Extract the (X, Y) coordinate from the center of the cell holding the provided text.  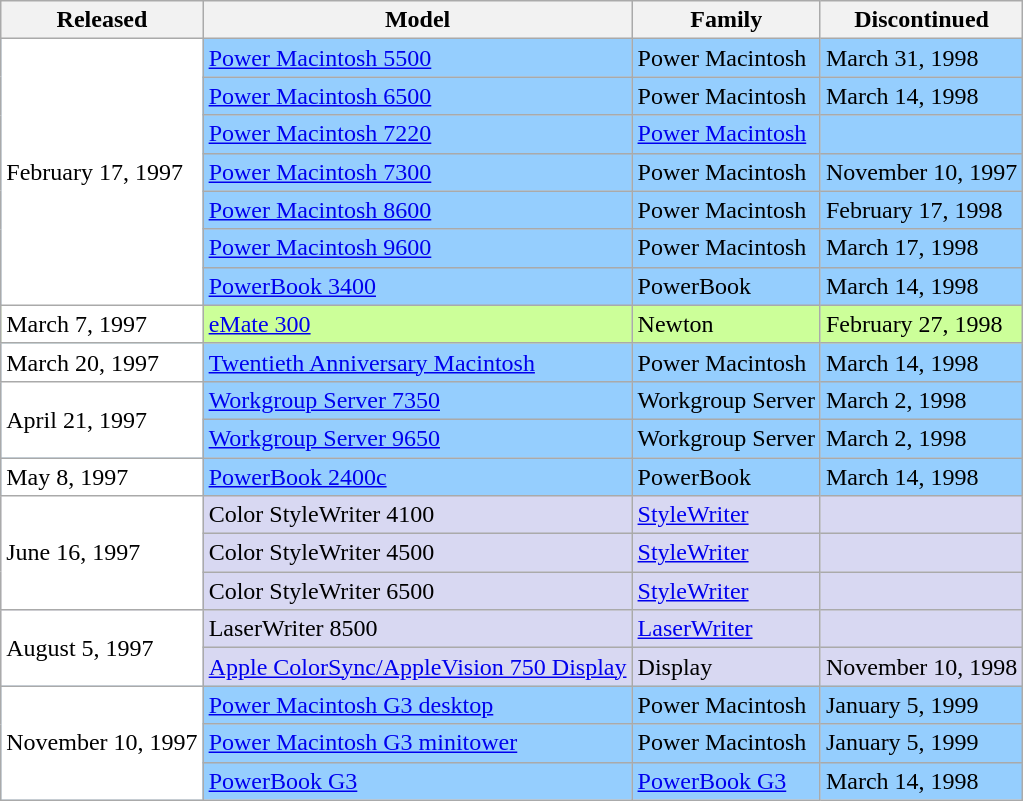
Power Macintosh 9600 (418, 248)
Color StyleWriter 6500 (418, 591)
Twentieth Anniversary Macintosh (418, 362)
March 20, 1997 (102, 362)
eMate 300 (418, 324)
Discontinued (921, 20)
February 17, 1997 (102, 172)
April 21, 1997 (102, 419)
Newton (726, 324)
Power Macintosh 5500 (418, 58)
March 17, 1998 (921, 248)
Power Macintosh G3 minitower (418, 743)
Released (102, 20)
Display (726, 667)
Power Macintosh 7220 (418, 134)
Workgroup Server 7350 (418, 400)
Power Macintosh 8600 (418, 210)
Color StyleWriter 4500 (418, 553)
Color StyleWriter 4100 (418, 515)
February 17, 1998 (921, 210)
Apple ColorSync/AppleVision 750 Display (418, 667)
Power Macintosh 6500 (418, 96)
Power Macintosh 7300 (418, 172)
Power Macintosh G3 desktop (418, 705)
May 8, 1997 (102, 477)
August 5, 1997 (102, 648)
LaserWriter 8500 (418, 629)
LaserWriter (726, 629)
March 31, 1998 (921, 58)
Workgroup Server 9650 (418, 438)
June 16, 1997 (102, 553)
PowerBook 2400c (418, 477)
Family (726, 20)
March 7, 1997 (102, 324)
February 27, 1998 (921, 324)
PowerBook 3400 (418, 286)
November 10, 1998 (921, 667)
Model (418, 20)
